Pinpoint the cell where the given text exists, returning its [X, Y] midpoint coordinate. 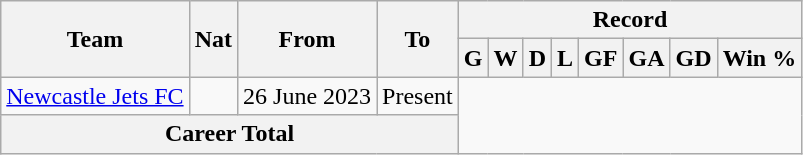
GD [694, 58]
Career Total [230, 134]
Win % [760, 58]
Team [95, 39]
Record [630, 20]
Newcastle Jets FC [95, 96]
GA [646, 58]
From [308, 39]
Present [418, 96]
Nat [213, 39]
To [418, 39]
D [537, 58]
W [506, 58]
GF [601, 58]
L [566, 58]
G [473, 58]
26 June 2023 [308, 96]
